Output the (X, Y) coordinate of the center of the cell containing the given text.  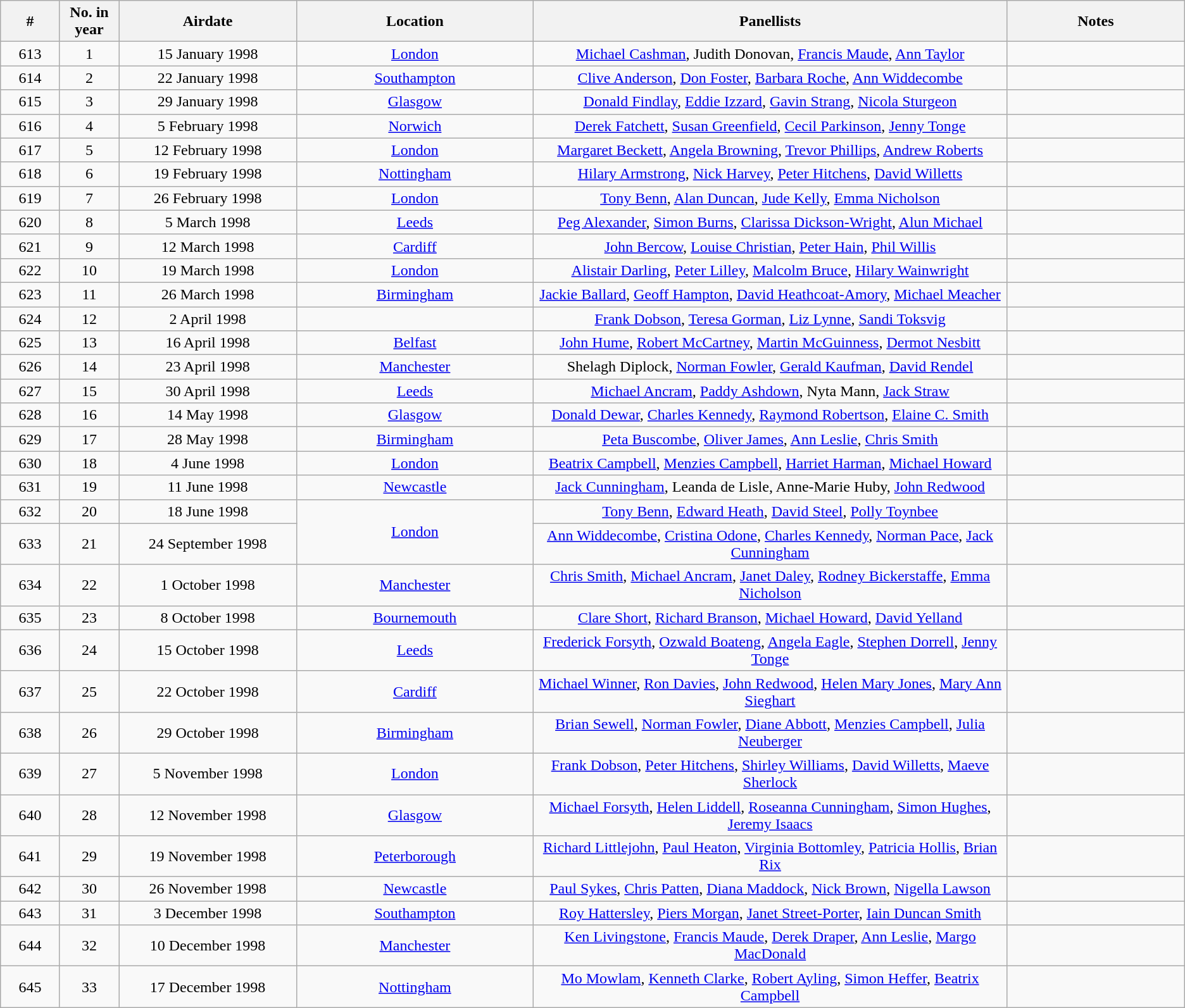
19 (89, 487)
25 (89, 691)
5 November 1998 (208, 773)
24 (89, 650)
633 (30, 544)
643 (30, 913)
636 (30, 650)
Donald Findlay, Eddie Izzard, Gavin Strang, Nicola Sturgeon (770, 102)
629 (30, 439)
12 (89, 318)
17 December 1998 (208, 987)
13 (89, 343)
642 (30, 889)
12 March 1998 (208, 246)
20 (89, 511)
Beatrix Campbell, Menzies Campbell, Harriet Harman, Michael Howard (770, 463)
623 (30, 294)
22 January 1998 (208, 78)
19 March 1998 (208, 270)
12 February 1998 (208, 150)
Ann Widdecombe, Cristina Odone, Charles Kennedy, Norman Pace, Jack Cunningham (770, 544)
No. in year (89, 22)
26 (89, 733)
645 (30, 987)
638 (30, 733)
2 April 1998 (208, 318)
Shelagh Diplock, Norman Fowler, Gerald Kaufman, David Rendel (770, 367)
Tony Benn, Alan Duncan, Jude Kelly, Emma Nicholson (770, 198)
635 (30, 618)
28 May 1998 (208, 439)
627 (30, 391)
632 (30, 511)
5 February 1998 (208, 126)
16 (89, 415)
6 (89, 174)
Frederick Forsyth, Ozwald Boateng, Angela Eagle, Stephen Dorrell, Jenny Tonge (770, 650)
24 September 1998 (208, 544)
1 (89, 54)
22 October 1998 (208, 691)
Frank Dobson, Teresa Gorman, Liz Lynne, Sandi Toksvig (770, 318)
16 April 1998 (208, 343)
15 (89, 391)
18 (89, 463)
31 (89, 913)
Donald Dewar, Charles Kennedy, Raymond Robertson, Elaine C. Smith (770, 415)
634 (30, 585)
Peg Alexander, Simon Burns, Clarissa Dickson-Wright, Alun Michael (770, 222)
Alistair Darling, Peter Lilley, Malcolm Bruce, Hilary Wainwright (770, 270)
620 (30, 222)
4 (89, 126)
3 (89, 102)
32 (89, 945)
628 (30, 415)
26 March 1998 (208, 294)
2 (89, 78)
Michael Ancram, Paddy Ashdown, Nyta Mann, Jack Straw (770, 391)
622 (30, 270)
Location (415, 22)
617 (30, 150)
618 (30, 174)
29 October 1998 (208, 733)
22 (89, 585)
Michael Winner, Ron Davies, John Redwood, Helen Mary Jones, Mary Ann Sieghart (770, 691)
8 (89, 222)
17 (89, 439)
Chris Smith, Michael Ancram, Janet Daley, Rodney Bickerstaffe, Emma Nicholson (770, 585)
4 June 1998 (208, 463)
27 (89, 773)
619 (30, 198)
23 (89, 618)
631 (30, 487)
11 June 1998 (208, 487)
15 January 1998 (208, 54)
Tony Benn, Edward Heath, David Steel, Polly Toynbee (770, 511)
23 April 1998 (208, 367)
Frank Dobson, Peter Hitchens, Shirley Williams, David Willetts, Maeve Sherlock (770, 773)
639 (30, 773)
1 October 1998 (208, 585)
33 (89, 987)
Mo Mowlam, Kenneth Clarke, Robert Ayling, Simon Heffer, Beatrix Campbell (770, 987)
Jack Cunningham, Leanda de Lisle, Anne-Marie Huby, John Redwood (770, 487)
Hilary Armstrong, Nick Harvey, Peter Hitchens, David Willetts (770, 174)
14 May 1998 (208, 415)
John Bercow, Louise Christian, Peter Hain, Phil Willis (770, 246)
Notes (1096, 22)
8 October 1998 (208, 618)
644 (30, 945)
21 (89, 544)
Margaret Beckett, Angela Browning, Trevor Phillips, Andrew Roberts (770, 150)
# (30, 22)
19 February 1998 (208, 174)
9 (89, 246)
637 (30, 691)
Richard Littlejohn, Paul Heaton, Virginia Bottomley, Patricia Hollis, Brian Rix (770, 857)
15 October 1998 (208, 650)
30 April 1998 (208, 391)
11 (89, 294)
29 January 1998 (208, 102)
Jackie Ballard, Geoff Hampton, David Heathcoat-Amory, Michael Meacher (770, 294)
18 June 1998 (208, 511)
3 December 1998 (208, 913)
10 (89, 270)
Clare Short, Richard Branson, Michael Howard, David Yelland (770, 618)
28 (89, 815)
Peta Buscombe, Oliver James, Ann Leslie, Chris Smith (770, 439)
Airdate (208, 22)
621 (30, 246)
615 (30, 102)
626 (30, 367)
Roy Hattersley, Piers Morgan, Janet Street-Porter, Iain Duncan Smith (770, 913)
7 (89, 198)
Panellists (770, 22)
19 November 1998 (208, 857)
Brian Sewell, Norman Fowler, Diane Abbott, Menzies Campbell, Julia Neuberger (770, 733)
616 (30, 126)
640 (30, 815)
Derek Fatchett, Susan Greenfield, Cecil Parkinson, Jenny Tonge (770, 126)
26 November 1998 (208, 889)
Peterborough (415, 857)
30 (89, 889)
Clive Anderson, Don Foster, Barbara Roche, Ann Widdecombe (770, 78)
613 (30, 54)
10 December 1998 (208, 945)
26 February 1998 (208, 198)
630 (30, 463)
Michael Cashman, Judith Donovan, Francis Maude, Ann Taylor (770, 54)
Paul Sykes, Chris Patten, Diana Maddock, Nick Brown, Nigella Lawson (770, 889)
12 November 1998 (208, 815)
625 (30, 343)
624 (30, 318)
29 (89, 857)
5 March 1998 (208, 222)
Ken Livingstone, Francis Maude, Derek Draper, Ann Leslie, Margo MacDonald (770, 945)
5 (89, 150)
641 (30, 857)
Belfast (415, 343)
614 (30, 78)
Norwich (415, 126)
Bournemouth (415, 618)
Michael Forsyth, Helen Liddell, Roseanna Cunningham, Simon Hughes, Jeremy Isaacs (770, 815)
14 (89, 367)
John Hume, Robert McCartney, Martin McGuinness, Dermot Nesbitt (770, 343)
